Identify which cell holds the provided text, then report its (X, Y) central coordinate. 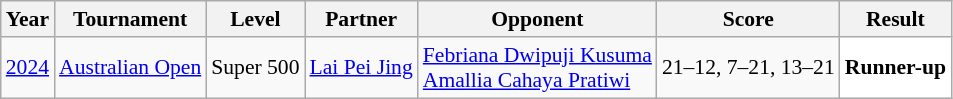
Partner (362, 19)
Super 500 (255, 68)
2024 (28, 68)
Opponent (538, 19)
Tournament (130, 19)
Australian Open (130, 68)
Result (896, 19)
Year (28, 19)
21–12, 7–21, 13–21 (748, 68)
Febriana Dwipuji Kusuma Amallia Cahaya Pratiwi (538, 68)
Score (748, 19)
Lai Pei Jing (362, 68)
Runner-up (896, 68)
Level (255, 19)
